Pinpoint the cell where the given text exists, returning its [X, Y] midpoint coordinate. 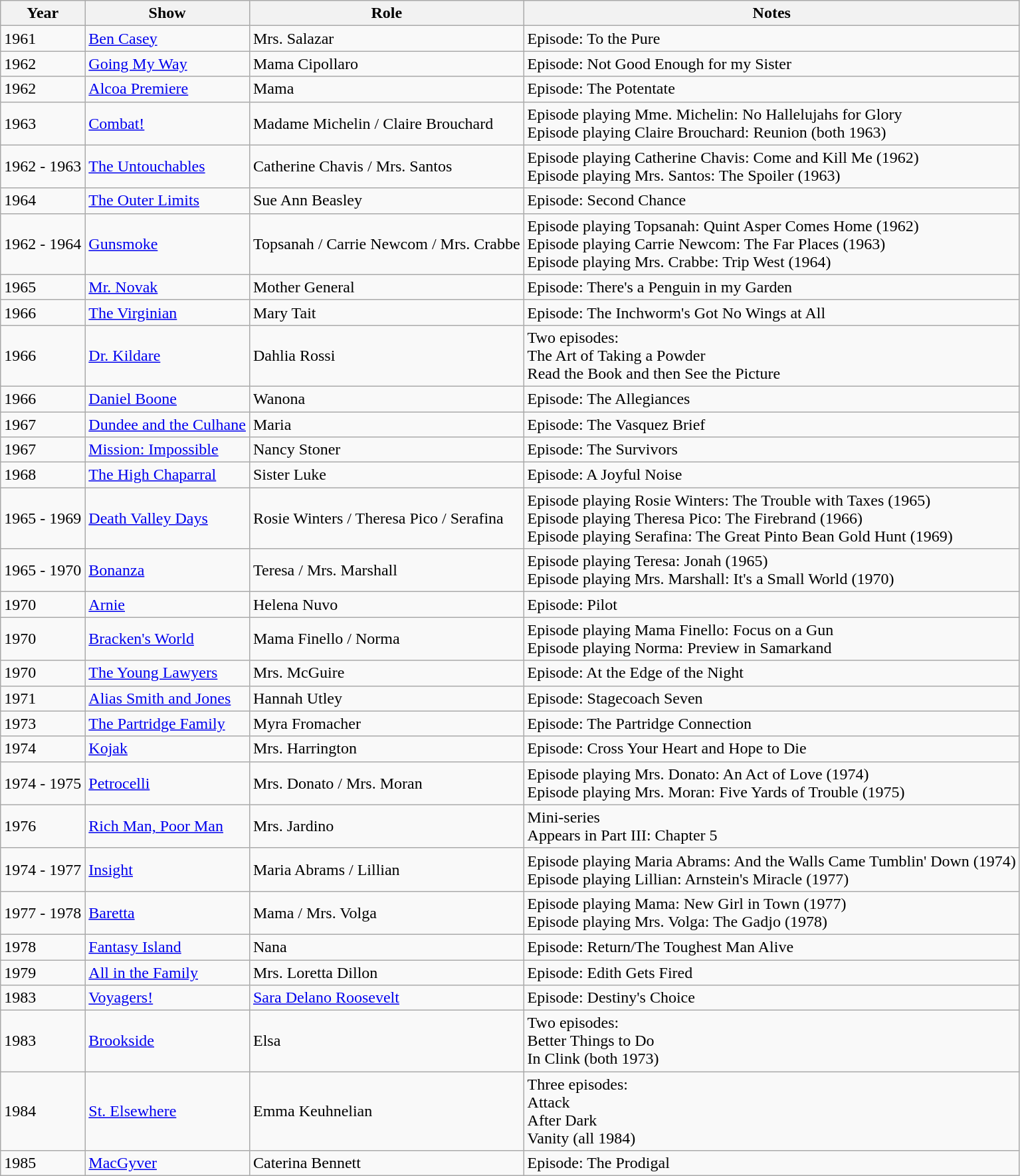
Episode: There's a Penguin in my Garden [771, 287]
Episode: Return/The Toughest Man Alive [771, 947]
Nancy Stoner [387, 450]
Sue Ann Beasley [387, 201]
Gunsmoke [167, 244]
1962 - 1964 [43, 244]
1979 [43, 972]
Hannah Utley [387, 698]
Mrs. McGuire [387, 673]
The Untouchables [167, 166]
Mama / Mrs. Volga [387, 913]
Rosie Winters / Theresa Pico / Serafina [387, 518]
Voyagers! [167, 998]
Brookside [167, 1041]
Show [167, 13]
Episode: The Partridge Connection [771, 724]
Caterina Bennett [387, 1163]
1964 [43, 201]
1971 [43, 698]
Episode: Destiny's Choice [771, 998]
Daniel Boone [167, 399]
Role [387, 13]
1977 - 1978 [43, 913]
Wanona [387, 399]
Going My Way [167, 64]
Dundee and the Culhane [167, 425]
Episode: The Inchworm's Got No Wings at All [771, 312]
Mrs. Loretta Dillon [387, 972]
1974 [43, 749]
1965 - 1970 [43, 570]
Ben Casey [167, 39]
The High Chaparral [167, 475]
Episode playing Teresa: Jonah (1965)Episode playing Mrs. Marshall: It's a Small World (1970) [771, 570]
Episode: Second Chance [771, 201]
St. Elsewhere [167, 1111]
Year [43, 13]
Bonanza [167, 570]
Dr. Kildare [167, 355]
Episode: The Potentate [771, 89]
Topsanah / Carrie Newcom / Mrs. Crabbe [387, 244]
Nana [387, 947]
Mission: Impossible [167, 450]
The Virginian [167, 312]
Episode playing Maria Abrams: And the Walls Came Tumblin' Down (1974)Episode playing Lillian: Arnstein's Miracle (1977) [771, 869]
Petrocelli [167, 783]
1973 [43, 724]
Rich Man, Poor Man [167, 827]
Episode: To the Pure [771, 39]
Alias Smith and Jones [167, 698]
Episode: The Allegiances [771, 399]
Episode: Not Good Enough for my Sister [771, 64]
1974 - 1977 [43, 869]
Catherine Chavis / Mrs. Santos [387, 166]
Mrs. Salazar [387, 39]
Episode: Pilot [771, 605]
1984 [43, 1111]
Two episodes:The Art of Taking a PowderRead the Book and then See the Picture [771, 355]
1965 [43, 287]
Madame Michelin / Claire Brouchard [387, 124]
1961 [43, 39]
Episode playing Mama: New Girl in Town (1977)Episode playing Mrs. Volga: The Gadjo (1978) [771, 913]
Baretta [167, 913]
The Partridge Family [167, 724]
Episode playing Mrs. Donato: An Act of Love (1974)Episode playing Mrs. Moran: Five Yards of Trouble (1975) [771, 783]
Dahlia Rossi [387, 355]
Alcoa Premiere [167, 89]
1978 [43, 947]
The Outer Limits [167, 201]
All in the Family [167, 972]
MacGyver [167, 1163]
Episode playing Mama Finello: Focus on a GunEpisode playing Norma: Preview in Samarkand [771, 639]
Maria [387, 425]
Mrs. Donato / Mrs. Moran [387, 783]
Notes [771, 13]
Kojak [167, 749]
Emma Keuhnelian [387, 1111]
Episode: The Prodigal [771, 1163]
Sara Delano Roosevelt [387, 998]
Insight [167, 869]
Episode: At the Edge of the Night [771, 673]
Elsa [387, 1041]
Episode: Edith Gets Fired [771, 972]
Mini-seriesAppears in Part III: Chapter 5 [771, 827]
Mrs. Harrington [387, 749]
1965 - 1969 [43, 518]
Helena Nuvo [387, 605]
Mary Tait [387, 312]
Combat! [167, 124]
Episode playing Catherine Chavis: Come and Kill Me (1962)Episode playing Mrs. Santos: The Spoiler (1963) [771, 166]
Three episodes:AttackAfter DarkVanity (all 1984) [771, 1111]
The Young Lawyers [167, 673]
Fantasy Island [167, 947]
Bracken's World [167, 639]
Episode: Cross Your Heart and Hope to Die [771, 749]
Episode playing Mme. Michelin: No Hallelujahs for GloryEpisode playing Claire Brouchard: Reunion (both 1963) [771, 124]
1985 [43, 1163]
1976 [43, 827]
Arnie [167, 605]
Mama Finello / Norma [387, 639]
Episode: The Vasquez Brief [771, 425]
1968 [43, 475]
Death Valley Days [167, 518]
Episode: A Joyful Noise [771, 475]
1962 - 1963 [43, 166]
Episode: The Survivors [771, 450]
Episode: Stagecoach Seven [771, 698]
Mother General [387, 287]
Mama [387, 89]
Sister Luke [387, 475]
Teresa / Mrs. Marshall [387, 570]
Myra Fromacher [387, 724]
Mama Cipollaro [387, 64]
1974 - 1975 [43, 783]
Maria Abrams / Lillian [387, 869]
Two episodes:Better Things to DoIn Clink (both 1973) [771, 1041]
1963 [43, 124]
Mrs. Jardino [387, 827]
Mr. Novak [167, 287]
